For the text-containing cell, return its midpoint in (X, Y) coordinate format. 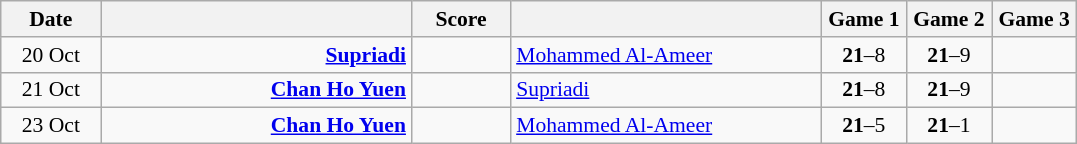
23 Oct (51, 126)
21–5 (864, 126)
Game 1 (864, 19)
Game 3 (1034, 19)
Game 2 (948, 19)
20 Oct (51, 55)
Date (51, 19)
21–1 (948, 126)
Score (461, 19)
21 Oct (51, 90)
